Determine the [X, Y] coordinate at the center of the cell enclosing the given text.  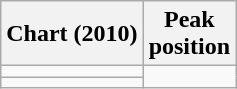
Chart (2010) [72, 34]
Peakposition [189, 34]
